Return the [x, y] coordinate for the center point of the cell that contains the specified text.  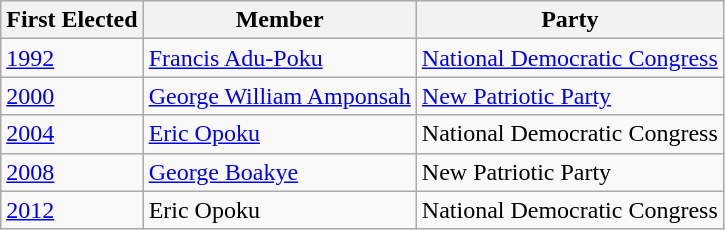
George William Amponsah [280, 96]
2012 [72, 210]
2004 [72, 134]
Francis Adu-Poku [280, 58]
Party [570, 20]
First Elected [72, 20]
Member [280, 20]
2000 [72, 96]
George Boakye [280, 172]
2008 [72, 172]
1992 [72, 58]
